Extract the [X, Y] coordinate from the center of the cell holding the provided text.  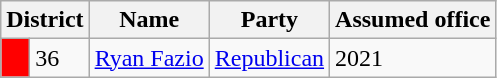
Party [269, 20]
36 [60, 58]
Ryan Fazio [149, 58]
Assumed office [413, 20]
District [45, 20]
Republican [269, 58]
2021 [413, 58]
Name [149, 20]
